Extract the [X, Y] coordinate from the center of the cell holding the provided text.  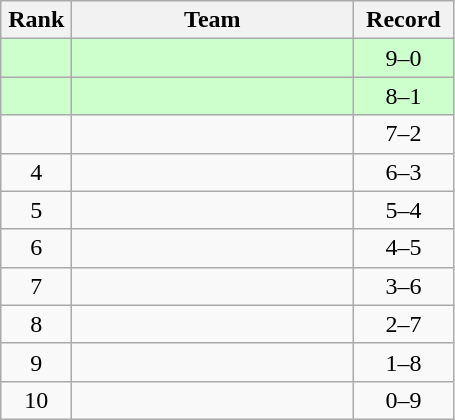
7 [36, 286]
3–6 [404, 286]
7–2 [404, 134]
9 [36, 362]
8 [36, 324]
6–3 [404, 172]
4–5 [404, 248]
4 [36, 172]
Rank [36, 20]
Team [212, 20]
1–8 [404, 362]
10 [36, 400]
2–7 [404, 324]
8–1 [404, 96]
6 [36, 248]
5–4 [404, 210]
5 [36, 210]
Record [404, 20]
9–0 [404, 58]
0–9 [404, 400]
